Provide the (X, Y) coordinate of the cell's center where the given text is located.  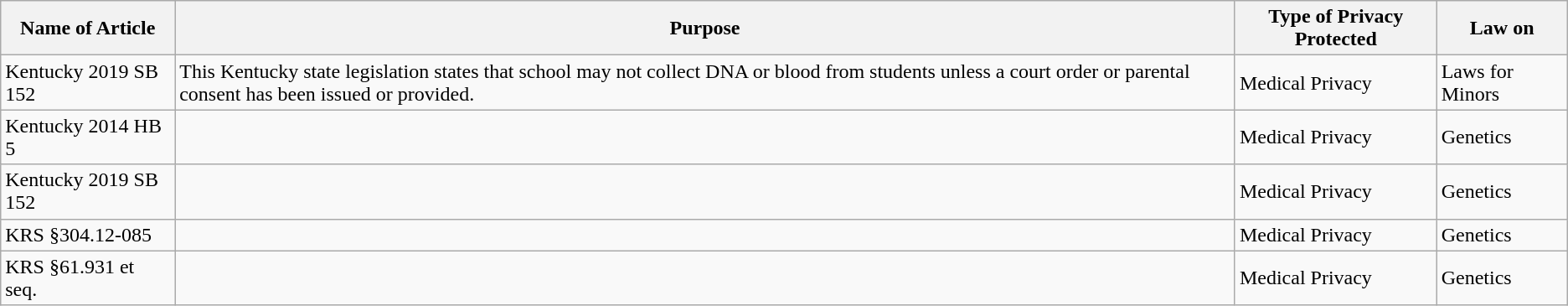
Kentucky 2014 HB 5 (88, 137)
Name of Article (88, 29)
Laws for Minors (1502, 82)
Purpose (705, 29)
Law on (1502, 29)
KRS §304.12-085 (88, 235)
KRS §61.931 et seq. (88, 278)
Type of Privacy Protected (1335, 29)
